Return [X, Y] of the center of cell containing provided text 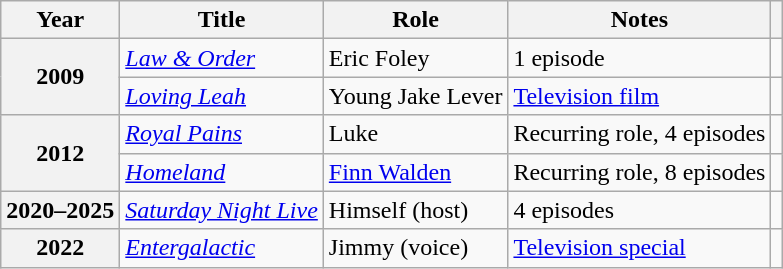
Role [416, 20]
Saturday Night Live [222, 210]
Television film [640, 96]
Title [222, 20]
Law & Order [222, 58]
2012 [60, 153]
Homeland [222, 172]
Notes [640, 20]
2020–2025 [60, 210]
Young Jake Lever [416, 96]
Luke [416, 134]
Eric Foley [416, 58]
Television special [640, 248]
Royal Pains [222, 134]
Entergalactic [222, 248]
Recurring role, 4 episodes [640, 134]
Year [60, 20]
Recurring role, 8 episodes [640, 172]
Jimmy (voice) [416, 248]
Himself (host) [416, 210]
2009 [60, 77]
Loving Leah [222, 96]
4 episodes [640, 210]
Finn Walden [416, 172]
2022 [60, 248]
1 episode [640, 58]
